Detect which cell encompasses the target text, then output its [X, Y] center coordinate. 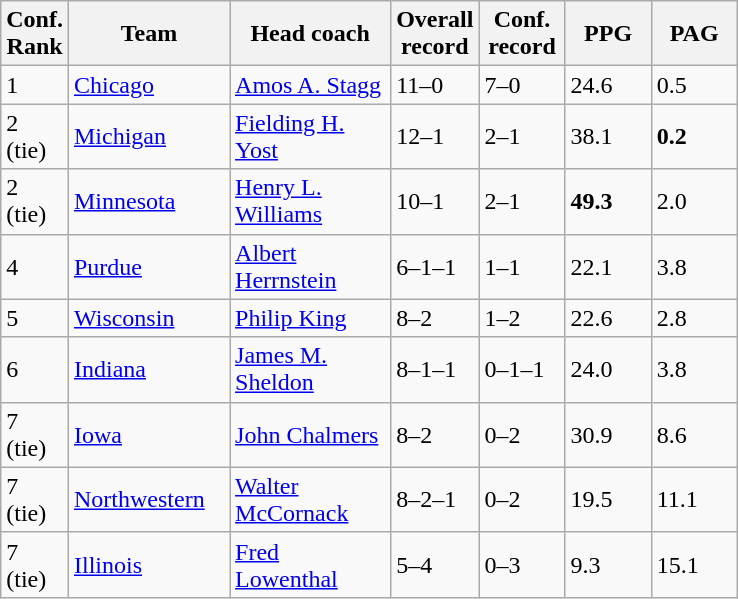
6–1–1 [435, 266]
49.3 [608, 202]
30.9 [608, 434]
24.0 [608, 370]
PAG [694, 34]
Wisconsin [148, 318]
38.1 [608, 136]
Overall record [435, 34]
6 [35, 370]
Philip King [310, 318]
8–1–1 [435, 370]
Conf. record [522, 34]
15.1 [694, 564]
Indiana [148, 370]
Minnesota [148, 202]
4 [35, 266]
Walter McCornack [310, 500]
1 [35, 85]
PPG [608, 34]
Henry L. Williams [310, 202]
8.6 [694, 434]
Illinois [148, 564]
John Chalmers [310, 434]
0–3 [522, 564]
11.1 [694, 500]
Chicago [148, 85]
24.6 [608, 85]
Albert Herrnstein [310, 266]
0–1–1 [522, 370]
Michigan [148, 136]
Purdue [148, 266]
Conf. Rank [35, 34]
Amos A. Stagg [310, 85]
Fielding H. Yost [310, 136]
2.0 [694, 202]
1–2 [522, 318]
Head coach [310, 34]
12–1 [435, 136]
2.8 [694, 318]
10–1 [435, 202]
0.5 [694, 85]
Iowa [148, 434]
7–0 [522, 85]
Northwestern [148, 500]
19.5 [608, 500]
22.6 [608, 318]
James M. Sheldon [310, 370]
9.3 [608, 564]
5–4 [435, 564]
11–0 [435, 85]
Fred Lowenthal [310, 564]
1–1 [522, 266]
0.2 [694, 136]
8–2–1 [435, 500]
5 [35, 318]
22.1 [608, 266]
Team [148, 34]
